Pinpoint the cell where the given text exists, returning its [X, Y] midpoint coordinate. 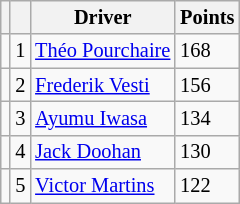
2 [20, 85]
130 [207, 152]
Théo Pourchaire [102, 51]
122 [207, 186]
Jack Doohan [102, 152]
Ayumu Iwasa [102, 118]
Victor Martins [102, 186]
168 [207, 51]
1 [20, 51]
156 [207, 85]
Driver [102, 17]
Points [207, 17]
3 [20, 118]
134 [207, 118]
4 [20, 152]
5 [20, 186]
Frederik Vesti [102, 85]
